For the text-containing cell, return its midpoint in [X, Y] coordinate format. 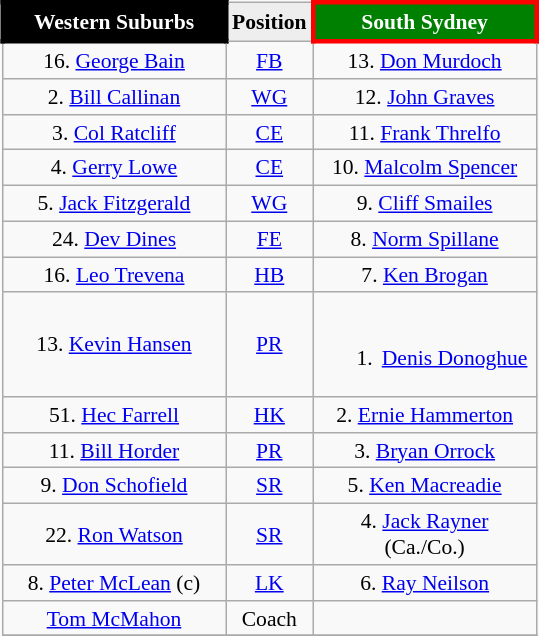
7. Ken Brogan [424, 275]
22. Ron Watson [114, 534]
Western Suburbs [114, 22]
4. Jack Rayner (Ca./Co.) [424, 534]
6. Ray Neilson [424, 583]
4. Gerry Lowe [114, 168]
FB [270, 60]
12. John Graves [424, 97]
13. Kevin Hansen [114, 344]
Position [270, 22]
HB [270, 275]
Tom McMahon [114, 618]
16. Leo Trevena [114, 275]
Denis Donoghue [424, 344]
5. Jack Fitzgerald [114, 203]
2. Bill Callinan [114, 97]
3. Bryan Orrock [424, 450]
LK [270, 583]
2. Ernie Hammerton [424, 415]
51. Hec Farrell [114, 415]
11. Bill Horder [114, 450]
South Sydney [424, 22]
Coach [270, 618]
3. Col Ratcliff [114, 132]
9. Don Schofield [114, 486]
8. Norm Spillane [424, 239]
FE [270, 239]
13. Don Murdoch [424, 60]
11. Frank Threlfo [424, 132]
HK [270, 415]
10. Malcolm Spencer [424, 168]
24. Dev Dines [114, 239]
16. George Bain [114, 60]
8. Peter McLean (c) [114, 583]
9. Cliff Smailes [424, 203]
5. Ken Macreadie [424, 486]
